Scan for the cell matching the given text and deliver its (x, y) coordinate at center. 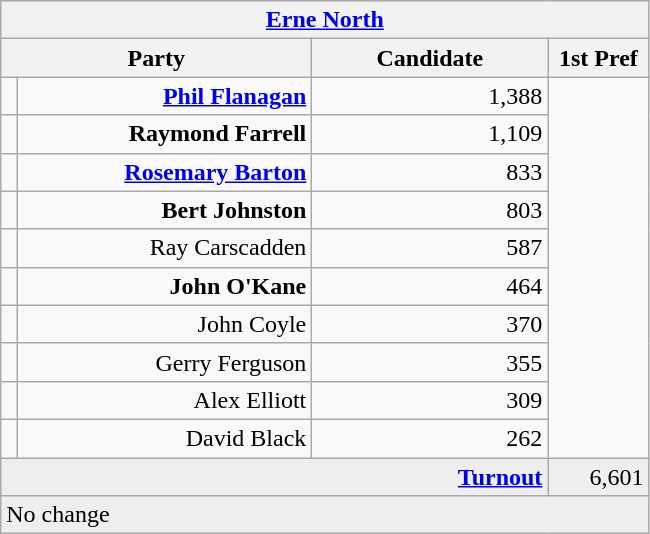
464 (430, 286)
6,601 (598, 477)
803 (430, 210)
Rosemary Barton (165, 172)
Erne North (325, 20)
587 (430, 248)
Raymond Farrell (165, 134)
David Black (165, 438)
Phil Flanagan (165, 96)
John Coyle (165, 324)
370 (430, 324)
Turnout (274, 477)
Alex Elliott (165, 400)
1,109 (430, 134)
309 (430, 400)
Candidate (430, 58)
355 (430, 362)
262 (430, 438)
833 (430, 172)
Party (156, 58)
1st Pref (598, 58)
Ray Carscadden (165, 248)
Gerry Ferguson (165, 362)
Bert Johnston (165, 210)
No change (325, 515)
John O'Kane (165, 286)
1,388 (430, 96)
